Locate the cell with the specified text and output its (x, y) center coordinate. 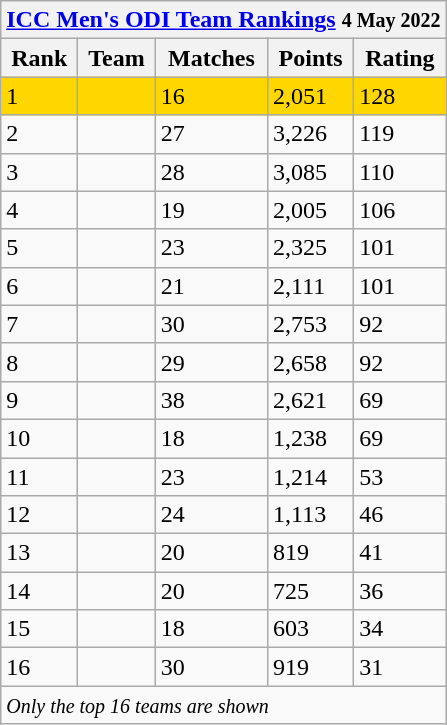
3,226 (311, 134)
2,621 (311, 400)
3 (40, 172)
1 (40, 96)
9 (40, 400)
ICC Men's ODI Team Rankings 4 May 2022 (224, 20)
13 (40, 553)
2,753 (311, 324)
Points (311, 58)
Rating (400, 58)
603 (311, 629)
Only the top 16 teams are shown (224, 705)
12 (40, 515)
4 (40, 210)
110 (400, 172)
106 (400, 210)
819 (311, 553)
2,325 (311, 248)
1,238 (311, 438)
2,005 (311, 210)
2,051 (311, 96)
6 (40, 286)
28 (211, 172)
3,085 (311, 172)
29 (211, 362)
919 (311, 667)
1,113 (311, 515)
8 (40, 362)
38 (211, 400)
Matches (211, 58)
46 (400, 515)
14 (40, 591)
27 (211, 134)
2 (40, 134)
5 (40, 248)
11 (40, 477)
1,214 (311, 477)
10 (40, 438)
15 (40, 629)
19 (211, 210)
128 (400, 96)
34 (400, 629)
725 (311, 591)
7 (40, 324)
53 (400, 477)
Rank (40, 58)
2,658 (311, 362)
2,111 (311, 286)
31 (400, 667)
Team (117, 58)
36 (400, 591)
41 (400, 553)
119 (400, 134)
24 (211, 515)
21 (211, 286)
